Return the (x, y) coordinate for the center point of the cell that contains the specified text.  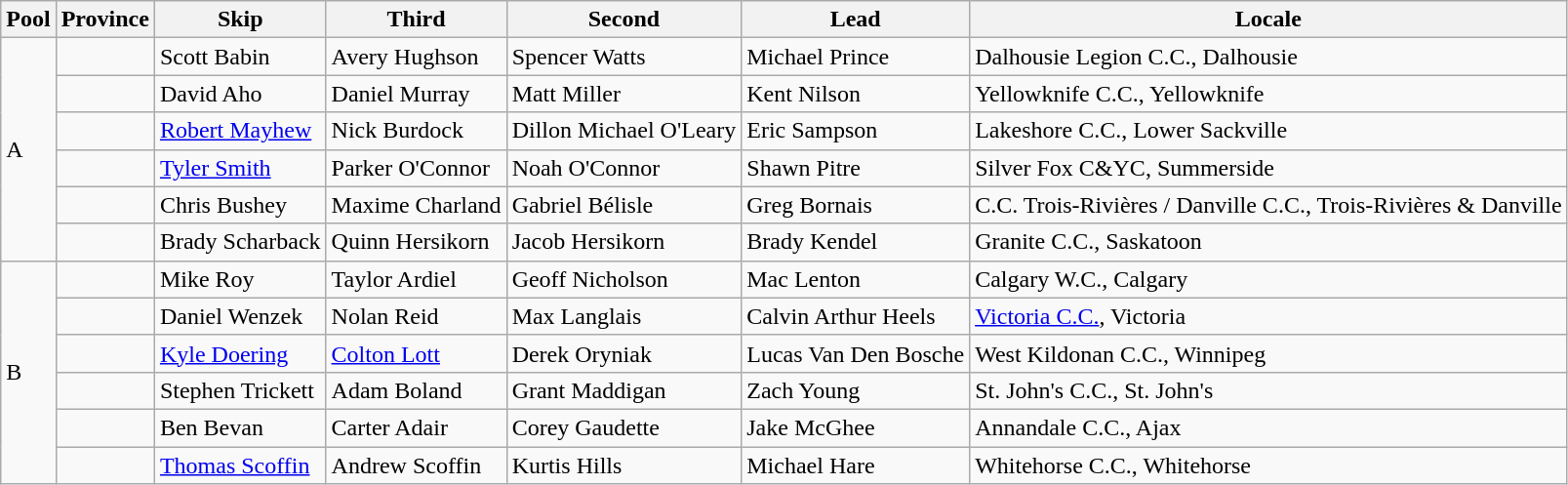
Greg Bornais (856, 205)
Andrew Scoffin (416, 465)
Zach Young (856, 390)
Yellowknife C.C., Yellowknife (1268, 94)
Noah O'Connor (624, 168)
Matt Miller (624, 94)
Tyler Smith (240, 168)
Kurtis Hills (624, 465)
Calgary W.C., Calgary (1268, 279)
B (28, 372)
C.C. Trois-Rivières / Danville C.C., Trois-Rivières & Danville (1268, 205)
Third (416, 20)
Robert Mayhew (240, 131)
Chris Bushey (240, 205)
Lead (856, 20)
Province (105, 20)
Locale (1268, 20)
Brady Kendel (856, 242)
Colton Lott (416, 353)
Second (624, 20)
Daniel Wenzek (240, 316)
Lakeshore C.C., Lower Sackville (1268, 131)
Taylor Ardiel (416, 279)
St. John's C.C., St. John's (1268, 390)
Spencer Watts (624, 57)
Avery Hughson (416, 57)
Maxime Charland (416, 205)
Kyle Doering (240, 353)
Granite C.C., Saskatoon (1268, 242)
Nolan Reid (416, 316)
Nick Burdock (416, 131)
Adam Boland (416, 390)
Max Langlais (624, 316)
A (28, 149)
Quinn Hersikorn (416, 242)
Jake McGhee (856, 427)
Skip (240, 20)
West Kildonan C.C., Winnipeg (1268, 353)
Corey Gaudette (624, 427)
Lucas Van Den Bosche (856, 353)
Brady Scharback (240, 242)
Annandale C.C., Ajax (1268, 427)
Michael Hare (856, 465)
Calvin Arthur Heels (856, 316)
Thomas Scoffin (240, 465)
Parker O'Connor (416, 168)
Silver Fox C&YC, Summerside (1268, 168)
Stephen Trickett (240, 390)
Kent Nilson (856, 94)
Mike Roy (240, 279)
Victoria C.C., Victoria (1268, 316)
Whitehorse C.C., Whitehorse (1268, 465)
Grant Maddigan (624, 390)
Geoff Nicholson (624, 279)
Derek Oryniak (624, 353)
Carter Adair (416, 427)
Michael Prince (856, 57)
Mac Lenton (856, 279)
Dillon Michael O'Leary (624, 131)
Shawn Pitre (856, 168)
David Aho (240, 94)
Pool (28, 20)
Jacob Hersikorn (624, 242)
Ben Bevan (240, 427)
Gabriel Bélisle (624, 205)
Dalhousie Legion C.C., Dalhousie (1268, 57)
Scott Babin (240, 57)
Daniel Murray (416, 94)
Eric Sampson (856, 131)
